From the cell containing the given text, extract its center point as (X, Y) coordinate. 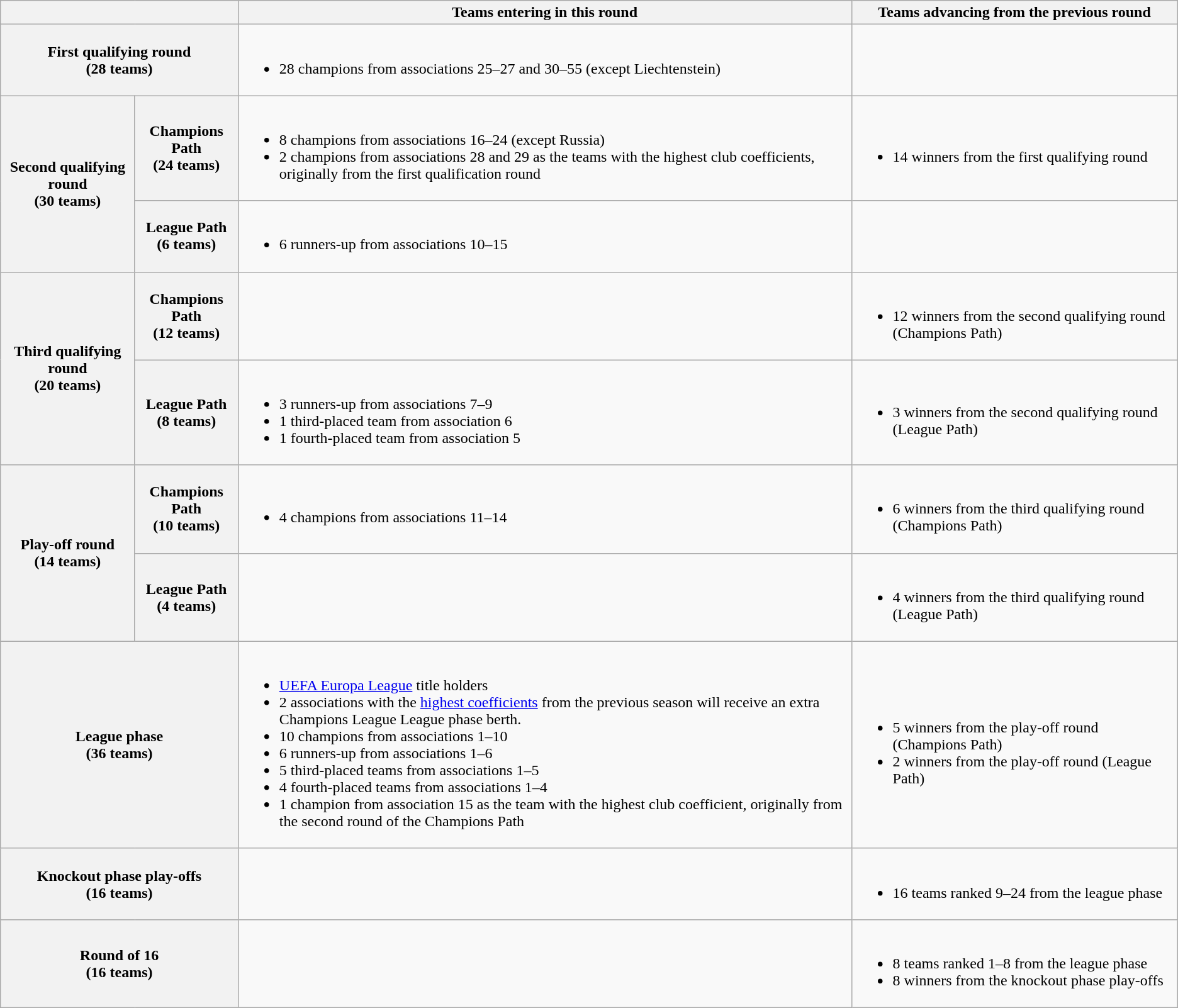
Teams advancing from the previous round (1014, 13)
12 winners from the second qualifying round (Champions Path) (1014, 316)
Play-off round (14 teams) (68, 553)
6 runners-up from associations 10–15 (545, 237)
3 winners from the second qualifying round (League Path) (1014, 413)
14 winners from the first qualifying round (1014, 148)
First qualifying round (28 teams) (120, 60)
Third qualifying round (20 teams) (68, 369)
League phase (36 teams) (120, 745)
Champions Path (24 teams) (186, 148)
28 champions from associations 25–27 and 30–55 (except Liechtenstein) (545, 60)
League Path (6 teams) (186, 237)
4 champions from associations 11–14 (545, 509)
Teams entering in this round (545, 13)
5 winners from the play-off round (Champions Path)2 winners from the play-off round (League Path) (1014, 745)
Second qualifying round (30 teams) (68, 184)
8 teams ranked 1–8 from the league phase8 winners from the knockout phase play-offs (1014, 963)
3 runners-up from associations 7–91 third-placed team from association 61 fourth-placed team from association 5 (545, 413)
16 teams ranked 9–24 from the league phase (1014, 883)
League Path (4 teams) (186, 597)
Knockout phase play-offs(16 teams) (120, 883)
Champions Path (10 teams) (186, 509)
League Path (8 teams) (186, 413)
Round of 16(16 teams) (120, 963)
4 winners from the third qualifying round (League Path) (1014, 597)
6 winners from the third qualifying round (Champions Path) (1014, 509)
Champions Path (12 teams) (186, 316)
